Extract the (X, Y) coordinate from the center of the cell holding the provided text.  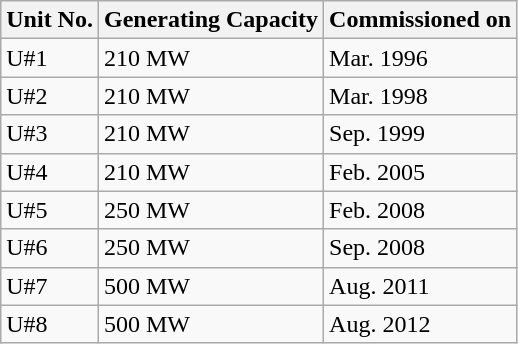
U#4 (50, 172)
Sep. 1999 (420, 134)
U#1 (50, 58)
Aug. 2012 (420, 324)
Commissioned on (420, 20)
U#6 (50, 248)
U#5 (50, 210)
Feb. 2005 (420, 172)
Generating Capacity (210, 20)
U#2 (50, 96)
U#3 (50, 134)
Feb. 2008 (420, 210)
Unit No. (50, 20)
U#8 (50, 324)
Mar. 1996 (420, 58)
U#7 (50, 286)
Mar. 1998 (420, 96)
Sep. 2008 (420, 248)
Aug. 2011 (420, 286)
